Search for the cell housing the specified text and yield its [X, Y] center coordinate. 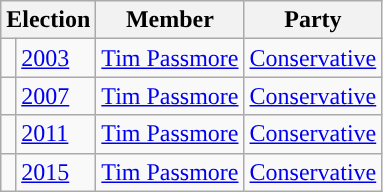
Election [48, 20]
2015 [56, 172]
Member [170, 20]
Party [313, 20]
2007 [56, 96]
2011 [56, 134]
2003 [56, 58]
